Provide the [x, y] coordinate of the cell's center where the given text is located.  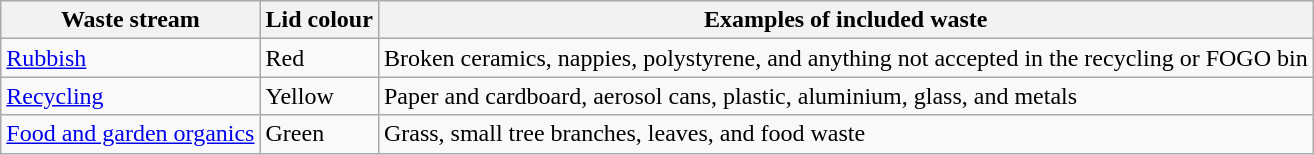
Broken ceramics, nappies, polystyrene, and anything not accepted in the recycling or FOGO bin [846, 58]
Yellow [319, 96]
Food and garden organics [130, 134]
Waste stream [130, 20]
Paper and cardboard, aerosol cans, plastic, aluminium, glass, and metals [846, 96]
Examples of included waste [846, 20]
Green [319, 134]
Recycling [130, 96]
Lid colour [319, 20]
Rubbish [130, 58]
Red [319, 58]
Grass, small tree branches, leaves, and food waste [846, 134]
